Find where the given text appears and provide that cell's center as (x, y) coordinate. 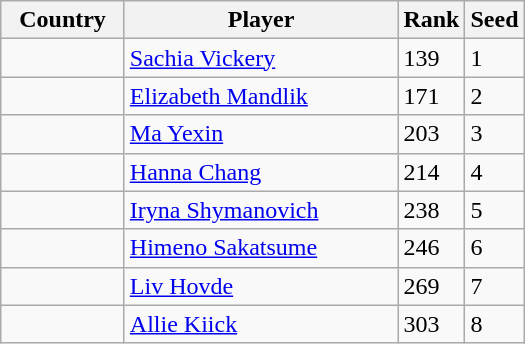
203 (432, 134)
8 (494, 324)
139 (432, 58)
Country (63, 20)
238 (432, 210)
5 (494, 210)
Player (261, 20)
Ma Yexin (261, 134)
Hanna Chang (261, 172)
269 (432, 286)
4 (494, 172)
Himeno Sakatsume (261, 248)
Iryna Shymanovich (261, 210)
6 (494, 248)
Allie Kiick (261, 324)
7 (494, 286)
Seed (494, 20)
Liv Hovde (261, 286)
2 (494, 96)
214 (432, 172)
1 (494, 58)
171 (432, 96)
Sachia Vickery (261, 58)
303 (432, 324)
246 (432, 248)
Elizabeth Mandlik (261, 96)
Rank (432, 20)
3 (494, 134)
